Find where the given text appears and provide that cell's center as [X, Y] coordinate. 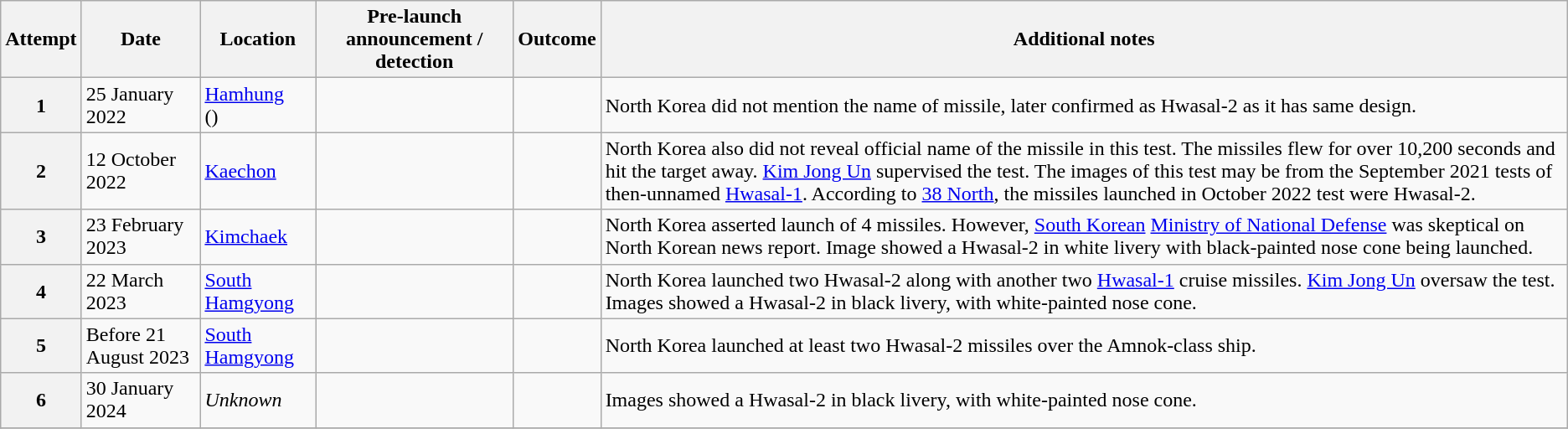
6 [41, 401]
Pre-launch announcement / detection [415, 39]
Before 21 August 2023 [141, 345]
3 [41, 236]
Unknown [258, 401]
5 [41, 345]
23 February 2023 [141, 236]
30 January 2024 [141, 401]
1 [41, 106]
Additional notes [1084, 39]
North Korea did not mention the name of missile, later confirmed as Hwasal-2 as it has same design. [1084, 106]
2 [41, 171]
Location [258, 39]
12 October 2022 [141, 171]
4 [41, 292]
North Korea launched at least two Hwasal-2 missiles over the Amnok-class ship. [1084, 345]
Kaechon [258, 171]
22 March 2023 [141, 292]
Images showed a Hwasal-2 in black livery, with white-painted nose cone. [1084, 401]
Kimchaek [258, 236]
25 January 2022 [141, 106]
Outcome [557, 39]
Date [141, 39]
Attempt [41, 39]
Hamhung() [258, 106]
